Pinpoint the cell where the given text exists, returning its (X, Y) midpoint coordinate. 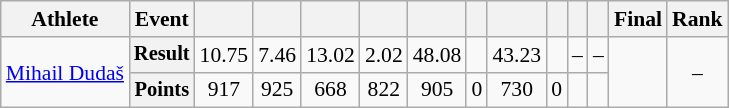
10.75 (224, 55)
917 (224, 90)
Athlete (65, 19)
2.02 (384, 55)
905 (438, 90)
925 (277, 90)
43.23 (516, 55)
Rank (698, 19)
822 (384, 90)
Final (638, 19)
13.02 (330, 55)
48.08 (438, 55)
668 (330, 90)
Mihail Dudaš (65, 72)
Event (162, 19)
Result (162, 55)
730 (516, 90)
Points (162, 90)
7.46 (277, 55)
